Find where the given text appears and provide that cell's center as [X, Y] coordinate. 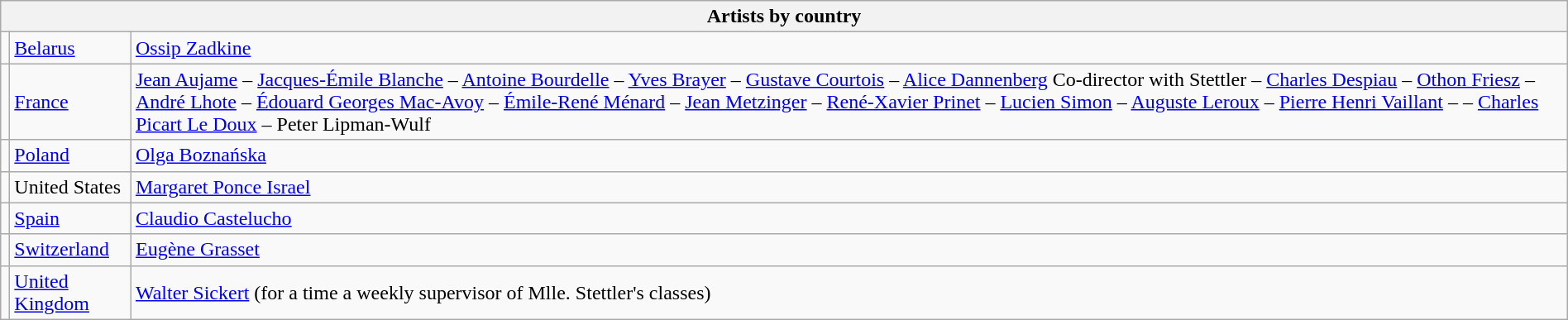
Poland [71, 155]
Eugène Grasset [849, 250]
Switzerland [71, 250]
United Kingdom [71, 293]
Ossip Zadkine [849, 48]
Claudio Castelucho [849, 218]
Belarus [71, 48]
France [71, 102]
Spain [71, 218]
Walter Sickert (for a time a weekly supervisor of Mlle. Stettler's classes) [849, 293]
United States [71, 187]
Artists by country [784, 17]
Margaret Ponce Israel [849, 187]
Olga Boznańska [849, 155]
